Identify which cell holds the provided text, then report its (X, Y) central coordinate. 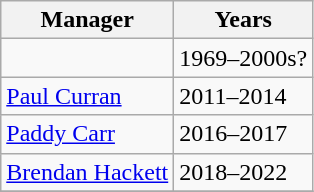
Paddy Carr (88, 134)
Brendan Hackett (88, 172)
2016–2017 (244, 134)
Paul Curran (88, 96)
2011–2014 (244, 96)
Manager (88, 20)
Years (244, 20)
2018–2022 (244, 172)
1969–2000s? (244, 58)
